Output the [X, Y] coordinate of the center of the cell containing the given text.  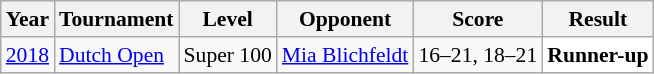
Result [598, 19]
Opponent [346, 19]
Dutch Open [116, 55]
Runner-up [598, 55]
Super 100 [228, 55]
2018 [28, 55]
16–21, 18–21 [478, 55]
Tournament [116, 19]
Year [28, 19]
Mia Blichfeldt [346, 55]
Level [228, 19]
Score [478, 19]
